Search for the cell housing the specified text and yield its (X, Y) center coordinate. 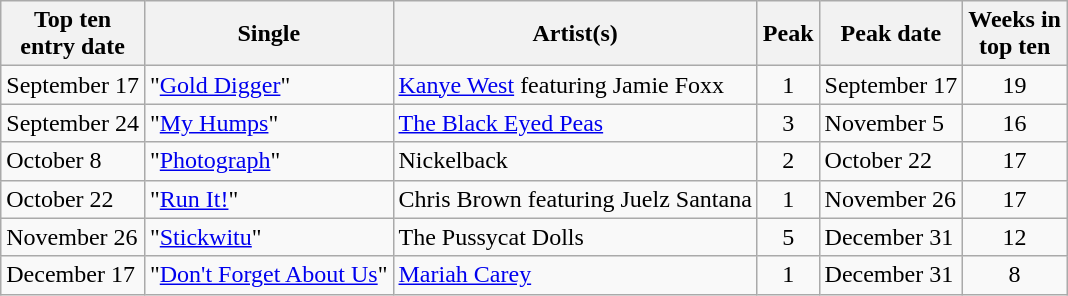
19 (1015, 85)
Kanye West featuring Jamie Foxx (575, 85)
12 (1015, 237)
November 5 (891, 123)
"My Humps" (268, 123)
Single (268, 34)
The Black Eyed Peas (575, 123)
Top tenentry date (73, 34)
5 (788, 237)
Weeks intop ten (1015, 34)
"Stickwitu" (268, 237)
October 8 (73, 161)
8 (1015, 275)
"Run It!" (268, 199)
December 17 (73, 275)
September 24 (73, 123)
Artist(s) (575, 34)
Peak (788, 34)
2 (788, 161)
Mariah Carey (575, 275)
"Don't Forget About Us" (268, 275)
The Pussycat Dolls (575, 237)
"Photograph" (268, 161)
Peak date (891, 34)
"Gold Digger" (268, 85)
Chris Brown featuring Juelz Santana (575, 199)
16 (1015, 123)
Nickelback (575, 161)
3 (788, 123)
